Return [X, Y] of the center of cell containing provided text 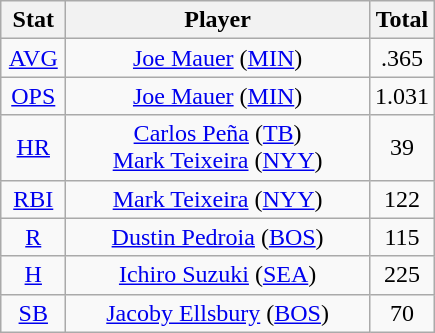
RBI [34, 199]
SB [34, 313]
115 [402, 237]
122 [402, 199]
.365 [402, 58]
Player [218, 20]
Dustin Pedroia (BOS) [218, 237]
H [34, 275]
Ichiro Suzuki (SEA) [218, 275]
R [34, 237]
Jacoby Ellsbury (BOS) [218, 313]
OPS [34, 96]
Stat [34, 20]
225 [402, 275]
70 [402, 313]
HR [34, 148]
1.031 [402, 96]
Total [402, 20]
Mark Teixeira (NYY) [218, 199]
39 [402, 148]
AVG [34, 58]
Carlos Peña (TB)Mark Teixeira (NYY) [218, 148]
